Output the (X, Y) coordinate of the center of the cell containing the given text.  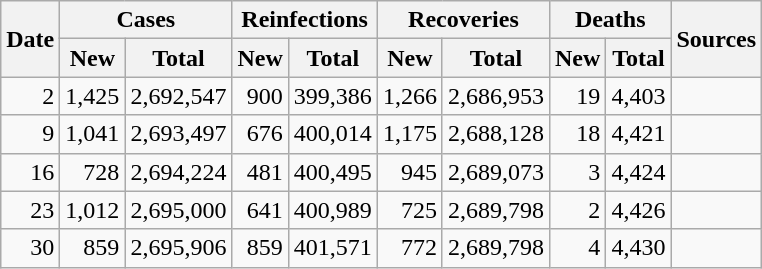
30 (30, 248)
3 (577, 172)
399,386 (332, 96)
Cases (146, 20)
4,426 (638, 210)
2,695,000 (178, 210)
400,014 (332, 134)
2,686,953 (496, 96)
2,693,497 (178, 134)
2,688,128 (496, 134)
2,695,906 (178, 248)
1,425 (92, 96)
400,495 (332, 172)
16 (30, 172)
Recoveries (463, 20)
1,266 (410, 96)
728 (92, 172)
Date (30, 39)
4 (577, 248)
Deaths (610, 20)
19 (577, 96)
Sources (716, 39)
2,692,547 (178, 96)
Reinfections (304, 20)
9 (30, 134)
4,421 (638, 134)
772 (410, 248)
23 (30, 210)
4,430 (638, 248)
676 (260, 134)
401,571 (332, 248)
18 (577, 134)
1,012 (92, 210)
641 (260, 210)
481 (260, 172)
945 (410, 172)
4,424 (638, 172)
900 (260, 96)
1,175 (410, 134)
2,689,073 (496, 172)
1,041 (92, 134)
725 (410, 210)
2,694,224 (178, 172)
4,403 (638, 96)
400,989 (332, 210)
